Detect which cell encompasses the target text, then output its (X, Y) center coordinate. 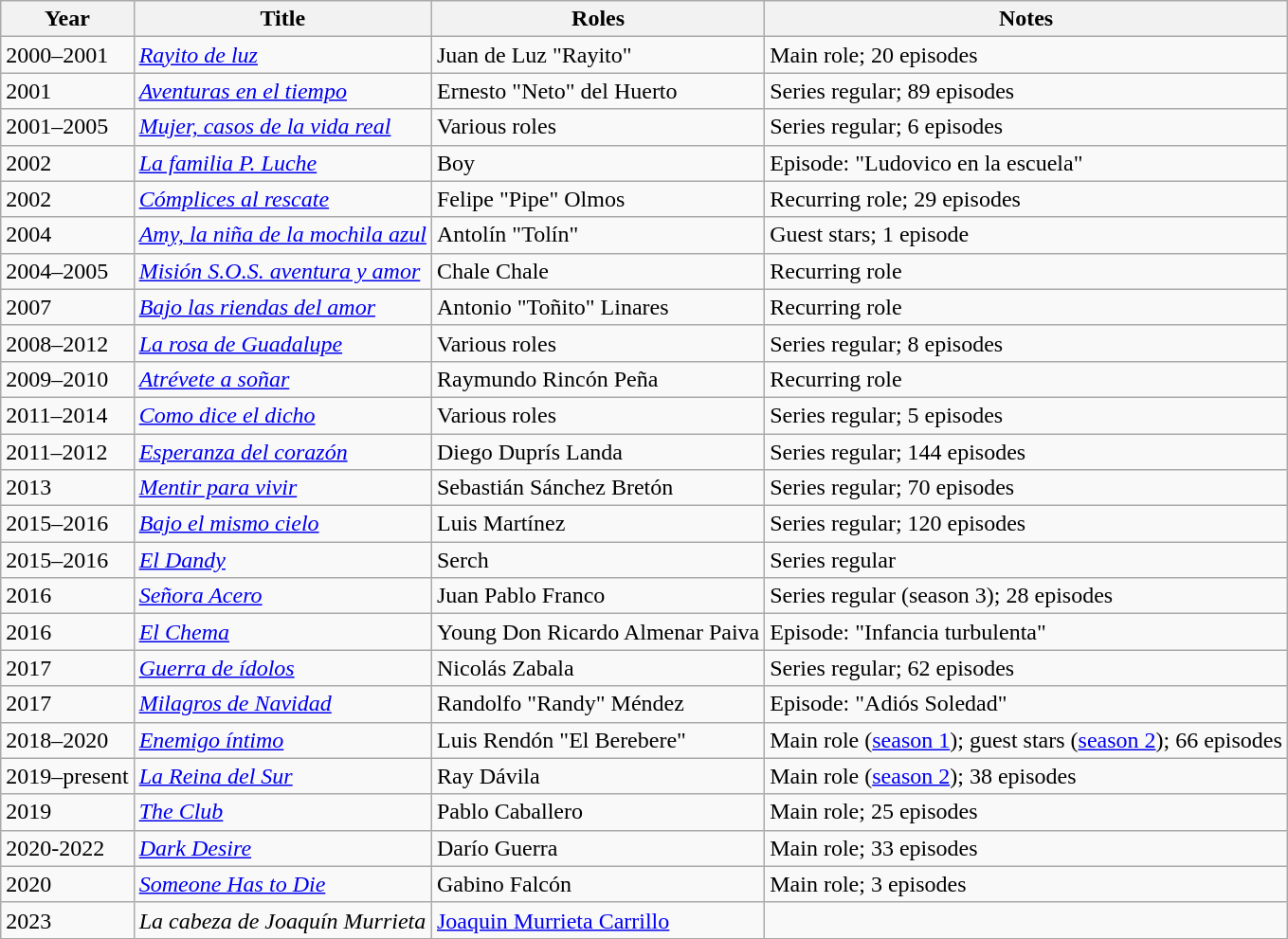
Main role (season 1); guest stars (season 2); 66 episodes (1026, 740)
Ernesto "Neto" del Huerto (597, 91)
El Chema (282, 632)
Series regular; 70 episodes (1026, 488)
Series regular; 120 episodes (1026, 524)
Episode: "Ludovico en la escuela" (1026, 163)
Felipe "Pipe" Olmos (597, 199)
Notes (1026, 19)
2007 (67, 307)
Misión S.O.S. aventura y amor (282, 271)
La familia P. Luche (282, 163)
La Reina del Sur (282, 776)
Main role; 25 episodes (1026, 812)
Amy, la niña de la mochila azul (282, 235)
Bajo el mismo cielo (282, 524)
Sebastián Sánchez Bretón (597, 488)
Señora Acero (282, 596)
Bajo las riendas del amor (282, 307)
The Club (282, 812)
Diego Duprís Landa (597, 452)
2020 (67, 884)
Main role; 20 episodes (1026, 55)
Series regular (season 3); 28 episodes (1026, 596)
Milagros de Navidad (282, 704)
2019 (67, 812)
2011–2012 (67, 452)
Guerra de ídolos (282, 668)
2023 (67, 920)
Enemigo íntimo (282, 740)
Series regular; 6 episodes (1026, 127)
Juan de Luz "Rayito" (597, 55)
Year (67, 19)
Someone Has to Die (282, 884)
Gabino Falcón (597, 884)
Main role (season 2); 38 episodes (1026, 776)
2001–2005 (67, 127)
Antolín "Tolín" (597, 235)
2004–2005 (67, 271)
Guest stars; 1 episode (1026, 235)
Roles (597, 19)
2011–2014 (67, 415)
2018–2020 (67, 740)
Darío Guerra (597, 848)
2004 (67, 235)
La rosa de Guadalupe (282, 343)
2009–2010 (67, 379)
La cabeza de Joaquín Murrieta (282, 920)
Serch (597, 560)
Rayito de luz (282, 55)
Main role; 3 episodes (1026, 884)
Nicolás Zabala (597, 668)
Randolfo "Randy" Méndez (597, 704)
Antonio "Toñito" Linares (597, 307)
Mentir para vivir (282, 488)
Como dice el dicho (282, 415)
2001 (67, 91)
2000–2001 (67, 55)
Boy (597, 163)
Ray Dávila (597, 776)
Pablo Caballero (597, 812)
2013 (67, 488)
2020-2022 (67, 848)
Aventuras en el tiempo (282, 91)
Joaquin Murrieta Carrillo (597, 920)
Luis Rendón "El Berebere" (597, 740)
Main role; 33 episodes (1026, 848)
Esperanza del corazón (282, 452)
Series regular; 89 episodes (1026, 91)
Luis Martínez (597, 524)
Juan Pablo Franco (597, 596)
Raymundo Rincón Peña (597, 379)
Title (282, 19)
Series regular (1026, 560)
Young Don Ricardo Almenar Paiva (597, 632)
2008–2012 (67, 343)
Chale Chale (597, 271)
Episode: "Adiós Soledad" (1026, 704)
2019–present (67, 776)
Episode: "Infancia turbulenta" (1026, 632)
Cómplices al rescate (282, 199)
Mujer, casos de la vida real (282, 127)
Series regular; 5 episodes (1026, 415)
Series regular; 8 episodes (1026, 343)
Series regular; 144 episodes (1026, 452)
Recurring role; 29 episodes (1026, 199)
Series regular; 62 episodes (1026, 668)
El Dandy (282, 560)
Dark Desire (282, 848)
Atrévete a soñar (282, 379)
